From the cell containing the given text, extract its center point as [x, y] coordinate. 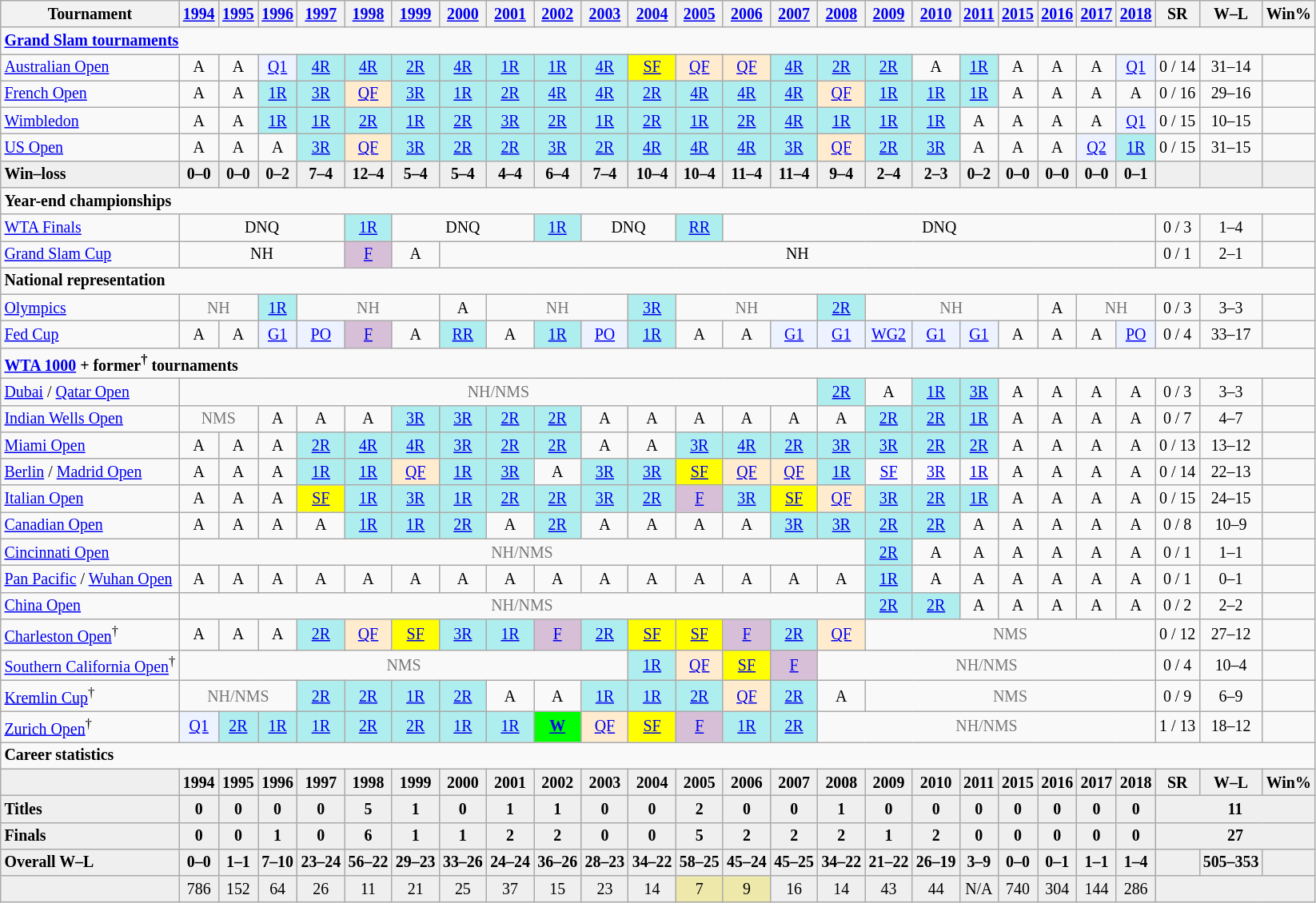
31–15 [1231, 147]
10–9 [1231, 526]
Fed Cup [90, 334]
Miami Open [90, 446]
Titles [90, 809]
24–24 [510, 863]
7–10 [277, 863]
23 [604, 889]
Indian Wells Open [90, 419]
21–22 [889, 863]
Win–loss [90, 174]
36–26 [558, 863]
64 [277, 889]
29–16 [1231, 94]
27 [1234, 836]
0 / 2 [1177, 606]
4–7 [1231, 419]
Italian Open [90, 499]
4–4 [510, 174]
45–25 [795, 863]
22–13 [1231, 471]
WG2 [889, 334]
Cincinnati Open [90, 553]
Overall W–L [90, 863]
Berlin / Madrid Open [90, 471]
Kremlin Cup† [90, 697]
24–15 [1231, 499]
WTA 1000 + former† tournaments [658, 364]
43 [889, 889]
31–14 [1231, 67]
0 / 7 [1177, 419]
2–1 [1231, 254]
786 [198, 889]
Year-end championships [658, 201]
505–353 [1231, 863]
2–4 [889, 174]
37 [510, 889]
Dubai / Qatar Open [90, 392]
33–17 [1231, 334]
Q2 [1097, 147]
44 [935, 889]
US Open [90, 147]
740 [1017, 889]
16 [795, 889]
286 [1135, 889]
6–4 [558, 174]
Olympics [90, 308]
N/A [979, 889]
Australian Open [90, 67]
Pan Pacific / Wuhan Open [90, 579]
45–24 [747, 863]
26–19 [935, 863]
Zurich Open† [90, 727]
W [558, 727]
7 [699, 889]
12–4 [368, 174]
26 [321, 889]
Finals [90, 836]
56–22 [368, 863]
304 [1057, 889]
Canadian Open [90, 526]
2–2 [1231, 606]
0 / 13 [1177, 446]
National representation [658, 281]
18–12 [1231, 727]
3–9 [979, 863]
58–25 [699, 863]
13–12 [1231, 446]
Tournament [90, 14]
10–15 [1231, 121]
144 [1097, 889]
Grand Slam Cup [90, 254]
0 / 16 [1177, 94]
28–23 [604, 863]
15 [558, 889]
9–4 [841, 174]
1 / 13 [1177, 727]
152 [238, 889]
Charleston Open† [90, 634]
9 [747, 889]
0 / 12 [1177, 634]
21 [416, 889]
Career statistics [658, 756]
China Open [90, 606]
29–23 [416, 863]
23–24 [321, 863]
Wimbledon [90, 121]
Grand Slam tournaments [658, 40]
0 / 8 [1177, 526]
French Open [90, 94]
2–3 [935, 174]
25 [462, 889]
WTA Finals [90, 227]
0 / 9 [1177, 697]
6–9 [1231, 697]
6 [368, 836]
33–26 [462, 863]
Southern California Open† [90, 665]
27–12 [1231, 634]
